Locate the cell with the specified text and output its [x, y] center coordinate. 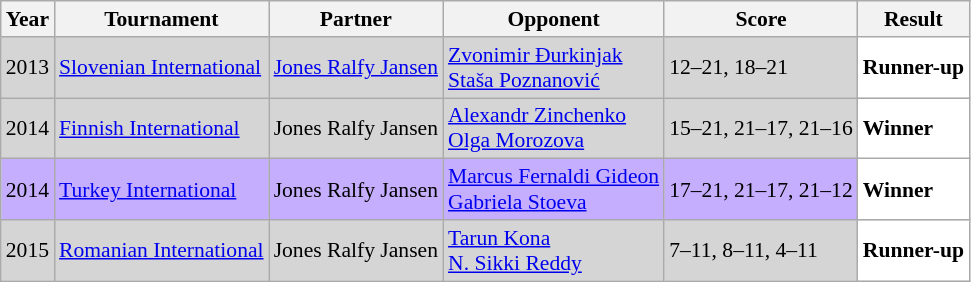
17–21, 21–17, 21–12 [761, 190]
2015 [28, 250]
Partner [356, 19]
Tarun Kona N. Sikki Reddy [554, 250]
Marcus Fernaldi Gideon Gabriela Stoeva [554, 190]
Finnish International [162, 128]
12–21, 18–21 [761, 68]
Turkey International [162, 190]
2013 [28, 68]
Score [761, 19]
Slovenian International [162, 68]
Zvonimir Đurkinjak Staša Poznanović [554, 68]
7–11, 8–11, 4–11 [761, 250]
Opponent [554, 19]
Result [914, 19]
15–21, 21–17, 21–16 [761, 128]
Tournament [162, 19]
Alexandr Zinchenko Olga Morozova [554, 128]
Romanian International [162, 250]
Year [28, 19]
